Scan for the cell matching the given text and deliver its [x, y] coordinate at center. 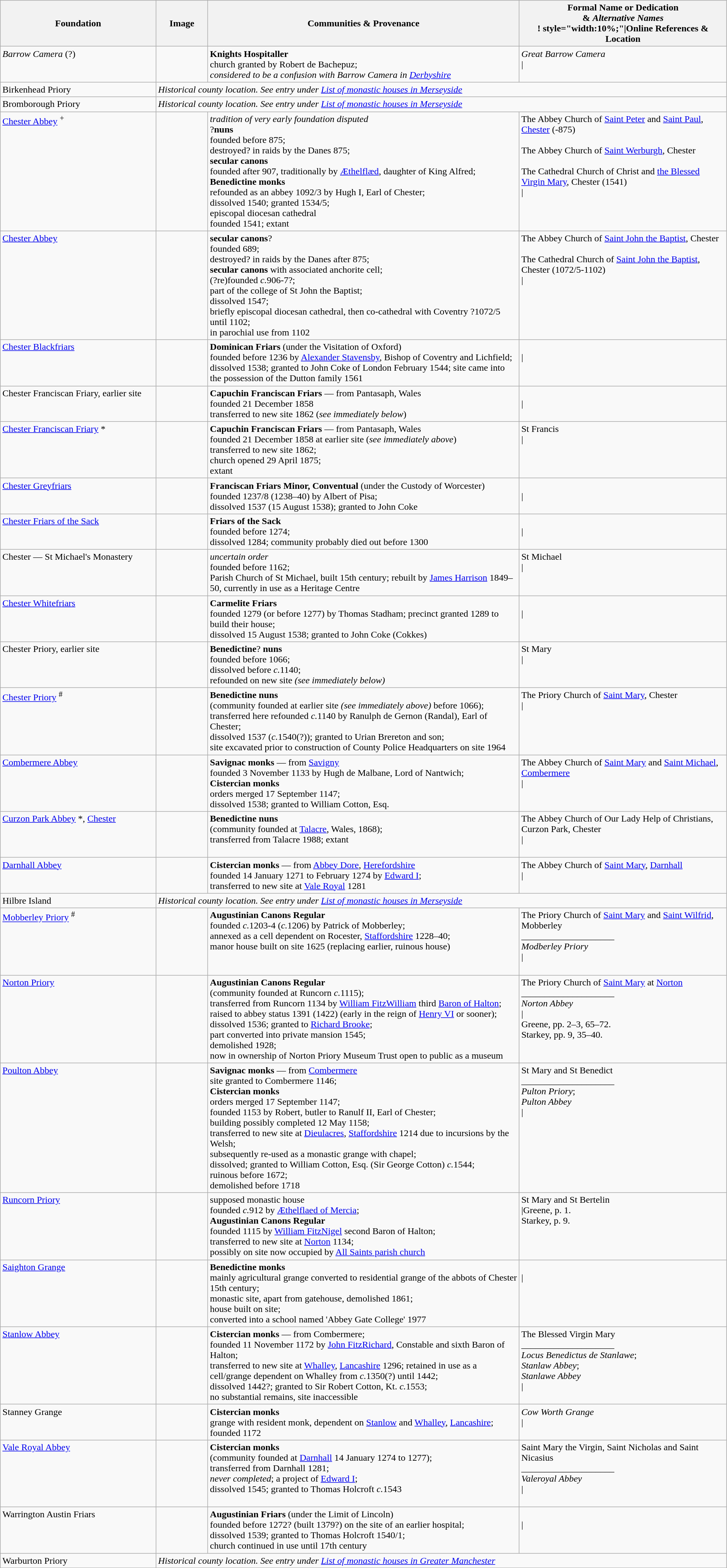
The Priory Church of Saint Mary, Chester| [623, 721]
Vale Royal Abbey [78, 1473]
Chester Whitefriars [78, 619]
St Mary| [623, 665]
Cistercian monks — from Abbey Dore, Herefordshirefounded 14 January 1271 to February 1274 by Edward I;transferred to new site at Vale Royal 1281 [364, 875]
Warburton Priory [78, 1561]
Chester Greyfriars [78, 496]
Benedictine nuns(community founded at Talacre, Wales, 1868);transferred from Talacre 1988; extant [364, 834]
Communities & Provenance [364, 23]
Saighton Grange [78, 1293]
Mobberley Priory # [78, 941]
Knights Hospitallerchurch granted by Robert de Bachepuz;considered to be a confusion with Barrow Camera in Derbyshire [364, 64]
Chester Franciscan Friary * [78, 450]
Great Barrow Camera| [623, 64]
The Abbey Church of Saint Mary and Saint Michael, Combermere| [623, 783]
The Abbey Church of Our Lady Help of Christians, Curzon Park, Chester| [623, 834]
Hilbre Island [78, 901]
The Abbey Church of Saint Mary, Darnhall| [623, 875]
Chester Franciscan Friary, earlier site [78, 404]
Chester Abbey + [78, 171]
Friars of the Sackfounded before 1274;dissolved 1284; community probably died out before 1300 [364, 531]
Chester Abbey [78, 285]
The Priory Church of Saint Mary at Norton____________________Norton Abbey|Greene, pp. 2–3, 65–72. Starkey, pp. 9, 35–40. [623, 1019]
Formal Name or Dedication & Alternative Names! style="width:10%;"|Online References & Location [623, 23]
Bromborough Priory [78, 104]
Cistercian monksgrange with resident monk, dependent on Stanlow and Whalley, Lancashire;founded 1172 [364, 1422]
Stanney Grange [78, 1422]
Historical county location. See entry under List of monastic houses in Greater Manchester [442, 1561]
Norton Priory [78, 1019]
Benedictine? nunsfounded before 1066;dissolved before c.1140;refounded on new site (see immediately below) [364, 665]
Cow Worth Grange| [623, 1422]
Stanlow Abbey [78, 1365]
Chester Priory, earlier site [78, 665]
St Francis| [623, 450]
Chester — St Michael's Monastery [78, 573]
Runcorn Priory [78, 1226]
Barrow Camera (?) [78, 64]
Image [182, 23]
Warrington Austin Friars [78, 1530]
St Mary and St Benedict____________________Pulton Priory;Pulton Abbey| [623, 1128]
Chester Priory # [78, 721]
Chester Friars of the Sack [78, 531]
Foundation [78, 23]
Birkenhead Priory [78, 89]
Chester Blackfriars [78, 363]
Saint Mary the Virgin, Saint Nicholas and Saint Nicasius____________________Valeroyal Abbey| [623, 1473]
Combermere Abbey [78, 783]
The Abbey Church of Saint John the Baptist, ChesterThe Cathedral Church of Saint John the Baptist, Chester (1072/5-1102)| [623, 285]
Curzon Park Abbey *, Chester [78, 834]
The Blessed Virgin Mary____________________Locus Benedictus de Stanlawe;Stanlaw Abbey;Stanlawe Abbey| [623, 1365]
Darnhall Abbey [78, 875]
St Mary and St Bertelin|Greene, p. 1.Starkey, p. 9. [623, 1226]
Capuchin Franciscan Friars — from Pantasaph, Walesfounded 21 December 1858transferred to new site 1862 (see immediately below) [364, 404]
Poulton Abbey [78, 1128]
The Priory Church of Saint Mary and Saint Wilfrid, Mobberley____________________Modberley Priory| [623, 941]
St Michael| [623, 573]
